Return the [x, y] coordinate for the center point of the cell that contains the specified text.  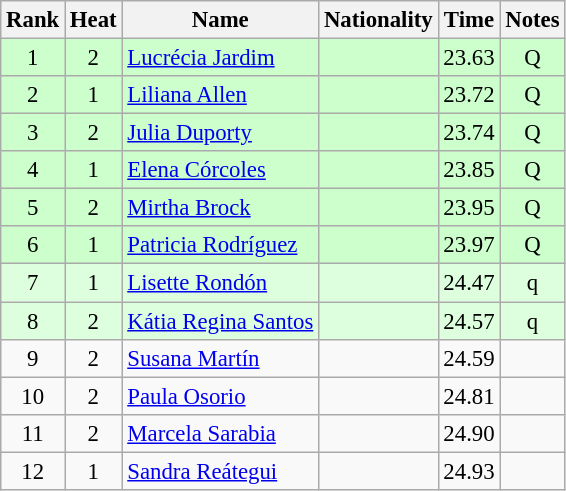
24.93 [469, 471]
23.97 [469, 245]
Nationality [378, 20]
23.74 [469, 133]
24.47 [469, 283]
23.85 [469, 170]
8 [33, 321]
Lisette Rondón [220, 283]
24.90 [469, 433]
5 [33, 208]
Heat [94, 20]
Susana Martín [220, 358]
9 [33, 358]
23.63 [469, 58]
Time [469, 20]
Name [220, 20]
Rank [33, 20]
Julia Duporty [220, 133]
Sandra Reátegui [220, 471]
Paula Osorio [220, 396]
Lucrécia Jardim [220, 58]
24.57 [469, 321]
10 [33, 396]
Elena Córcoles [220, 170]
12 [33, 471]
3 [33, 133]
4 [33, 170]
24.59 [469, 358]
11 [33, 433]
Kátia Regina Santos [220, 321]
23.95 [469, 208]
24.81 [469, 396]
7 [33, 283]
23.72 [469, 95]
Patricia Rodríguez [220, 245]
Liliana Allen [220, 95]
6 [33, 245]
Notes [532, 20]
Marcela Sarabia [220, 433]
Mirtha Brock [220, 208]
